Extract the (x, y) coordinate from the center of the cell holding the provided text.  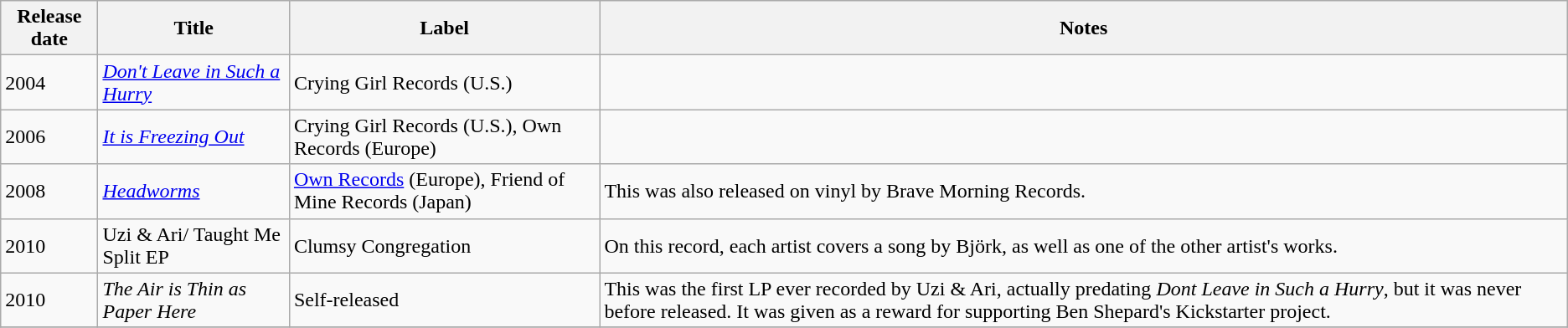
Notes (1084, 28)
Own Records (Europe), Friend of Mine Records (Japan) (444, 191)
Label (444, 28)
On this record, each artist covers a song by Björk, as well as one of the other artist's works. (1084, 246)
Crying Girl Records (U.S.) (444, 82)
Uzi & Ari/ Taught Me Split EP (193, 246)
2004 (49, 82)
Headworms (193, 191)
2006 (49, 137)
It is Freezing Out (193, 137)
Clumsy Congregation (444, 246)
Release date (49, 28)
This was also released on vinyl by Brave Morning Records. (1084, 191)
Self-released (444, 300)
Title (193, 28)
2008 (49, 191)
Don't Leave in Such a Hurry (193, 82)
Crying Girl Records (U.S.), Own Records (Europe) (444, 137)
The Air is Thin as Paper Here (193, 300)
